Pinpoint the cell where the given text exists, returning its (x, y) midpoint coordinate. 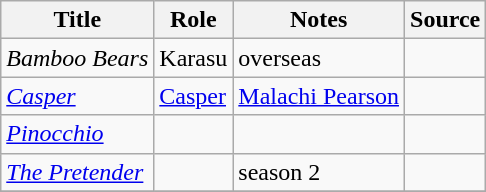
Title (78, 20)
Malachi Pearson (319, 96)
Notes (319, 20)
Pinocchio (78, 134)
Karasu (194, 58)
The Pretender (78, 172)
Bamboo Bears (78, 58)
Source (446, 20)
season 2 (319, 172)
Role (194, 20)
overseas (319, 58)
